Capture the cell that displays the provided text and extract its (x, y) central coordinate. 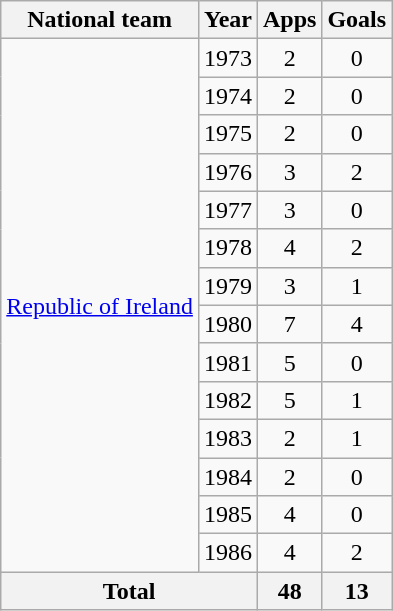
1977 (228, 210)
Apps (289, 20)
48 (289, 591)
7 (289, 324)
1981 (228, 362)
1978 (228, 248)
1979 (228, 286)
1976 (228, 172)
National team (100, 20)
1982 (228, 400)
Total (130, 591)
1984 (228, 477)
1973 (228, 58)
1983 (228, 438)
1975 (228, 134)
Goals (357, 20)
Republic of Ireland (100, 306)
Year (228, 20)
1980 (228, 324)
13 (357, 591)
1986 (228, 553)
1985 (228, 515)
1974 (228, 96)
